For the text-containing cell, return its midpoint in (x, y) coordinate format. 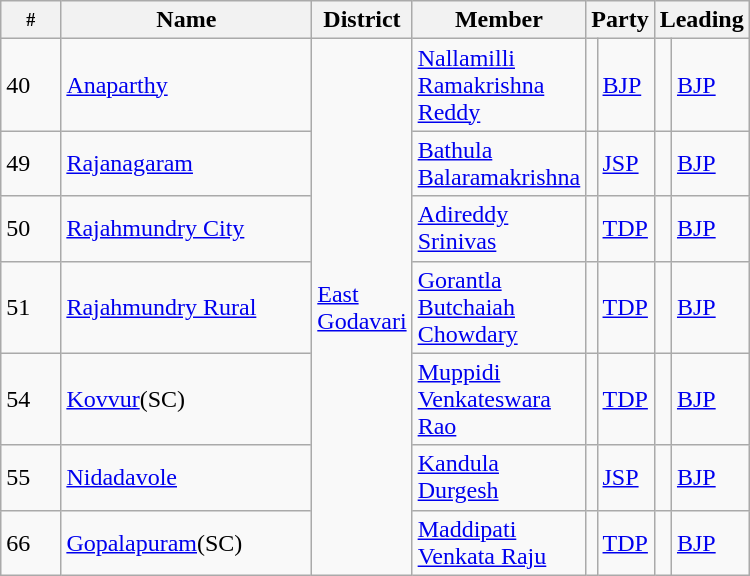
49 (31, 164)
Member (499, 20)
Kovvur(SC) (186, 399)
Rajahmundry City (186, 228)
East Godavari (362, 307)
# (31, 20)
District (362, 20)
Bathula Balaramakrishna (499, 164)
66 (31, 542)
55 (31, 478)
Leading (702, 20)
40 (31, 85)
50 (31, 228)
51 (31, 307)
Nidadavole (186, 478)
Rajahmundry Rural (186, 307)
Maddipati Venkata Raju (499, 542)
Rajanagaram (186, 164)
Name (186, 20)
Party (620, 20)
Adireddy Srinivas (499, 228)
Gorantla Butchaiah Chowdary (499, 307)
Muppidi Venkateswara Rao (499, 399)
Anaparthy (186, 85)
Nallamilli Ramakrishna Reddy (499, 85)
Kandula Durgesh (499, 478)
Gopalapuram(SC) (186, 542)
54 (31, 399)
